Locate the cell with the specified text and output its [X, Y] center coordinate. 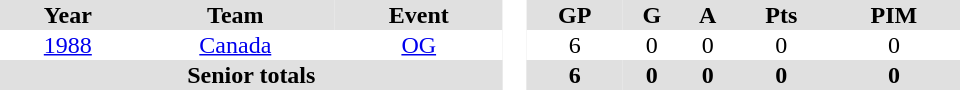
PIM [894, 15]
Year [68, 15]
Pts [782, 15]
Senior totals [252, 75]
Team [236, 15]
1988 [68, 45]
G [652, 15]
OG [419, 45]
Canada [236, 45]
Event [419, 15]
A [708, 15]
GP [574, 15]
